Detect which cell encompasses the target text, then output its [X, Y] center coordinate. 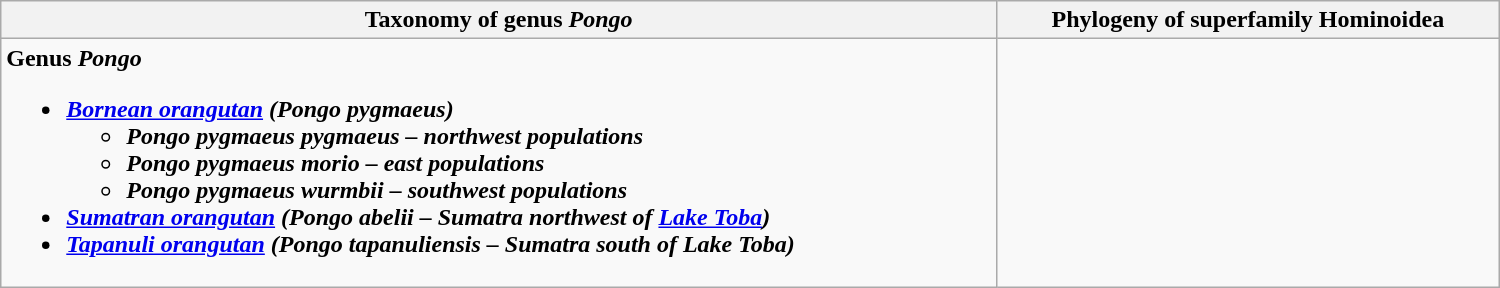
Phylogeny of superfamily Hominoidea [1248, 20]
Taxonomy of genus Pongo [499, 20]
